Capture the cell that displays the provided text and extract its [X, Y] central coordinate. 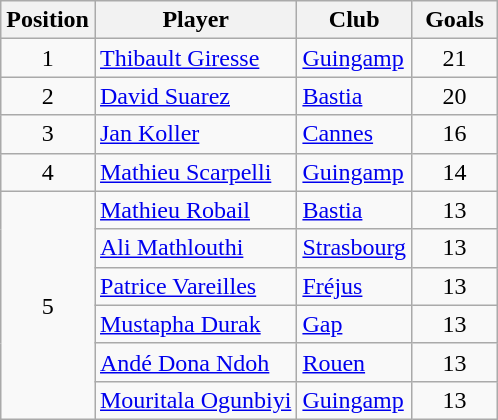
Patrice Vareilles [195, 286]
Goals [455, 20]
14 [455, 172]
Gap [354, 324]
16 [455, 134]
Thibault Giresse [195, 58]
2 [48, 96]
Player [195, 20]
20 [455, 96]
5 [48, 305]
David Suarez [195, 96]
4 [48, 172]
Mathieu Scarpelli [195, 172]
Position [48, 20]
Mathieu Robail [195, 210]
Jan Koller [195, 134]
Mouritala Ogunbiyi [195, 400]
3 [48, 134]
Fréjus [354, 286]
1 [48, 58]
Strasbourg [354, 248]
Andé Dona Ndoh [195, 362]
21 [455, 58]
Ali Mathlouthi [195, 248]
Club [354, 20]
Cannes [354, 134]
Mustapha Durak [195, 324]
Rouen [354, 362]
